Detect which cell encompasses the target text, then output its [X, Y] center coordinate. 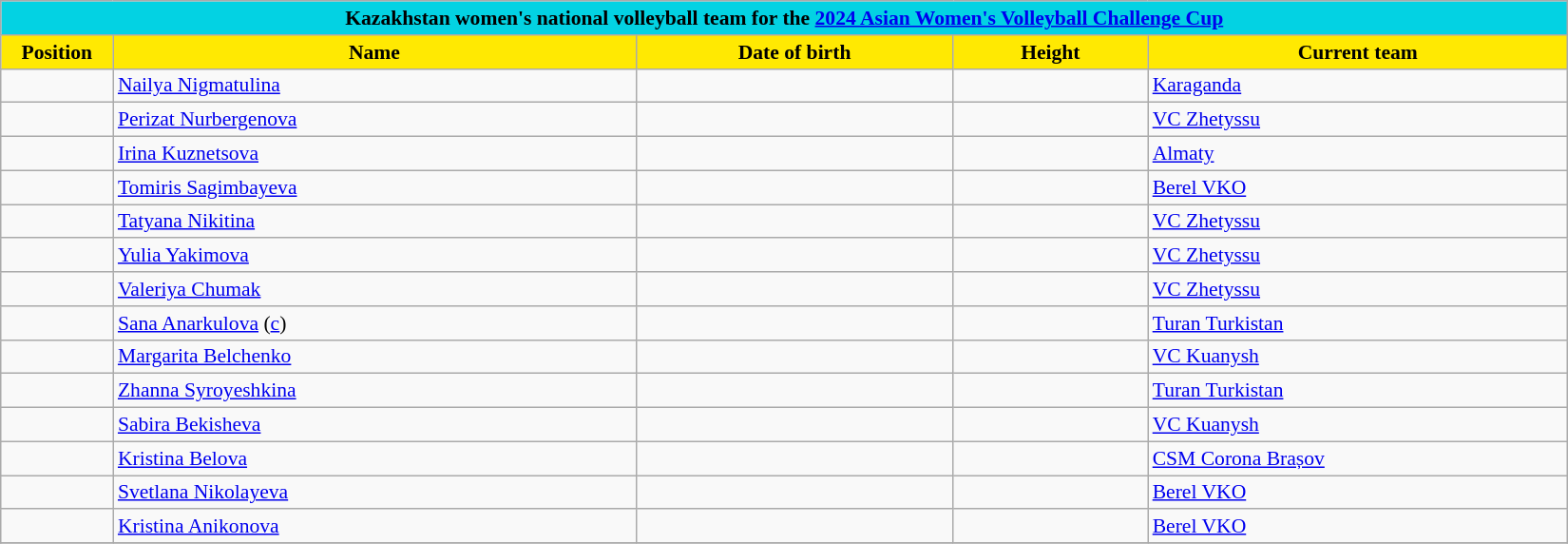
Perizat Nurbergenova [374, 120]
Kazakhstan women's national volleyball team for the 2024 Asian Women's Volleyball Challenge Cup [785, 18]
Height [1051, 52]
Karaganda [1358, 86]
Zhanna Syroyeshkina [374, 391]
Svetlana Nikolayeva [374, 493]
Sabira Bekisheva [374, 425]
Sana Anarkulova (c) [374, 323]
Name [374, 52]
Date of birth [794, 52]
Tatyana Nikitina [374, 222]
Yulia Yakimova [374, 256]
Kristina Belova [374, 458]
Almaty [1358, 154]
Valeriya Chumak [374, 289]
Current team [1358, 52]
Nailya Nigmatulina [374, 86]
Tomiris Sagimbayeva [374, 187]
Margarita Belchenko [374, 357]
Irina Kuznetsova [374, 154]
Position [57, 52]
CSM Corona Brașov [1358, 458]
Kristina Anikonova [374, 527]
